For the text-containing cell, return its midpoint in (x, y) coordinate format. 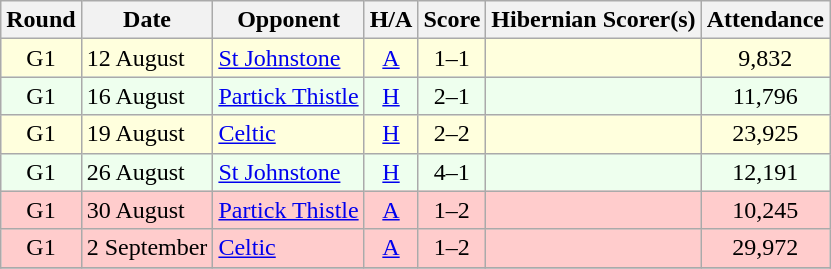
Score (452, 20)
H/A (391, 20)
16 August (147, 96)
2 September (147, 248)
Date (147, 20)
12,191 (765, 172)
9,832 (765, 58)
12 August (147, 58)
30 August (147, 210)
26 August (147, 172)
4–1 (452, 172)
2–2 (452, 134)
Opponent (288, 20)
Round (41, 20)
19 August (147, 134)
29,972 (765, 248)
Attendance (765, 20)
23,925 (765, 134)
Hibernian Scorer(s) (594, 20)
10,245 (765, 210)
1–1 (452, 58)
2–1 (452, 96)
11,796 (765, 96)
